Return [X, Y] of the center of cell containing provided text 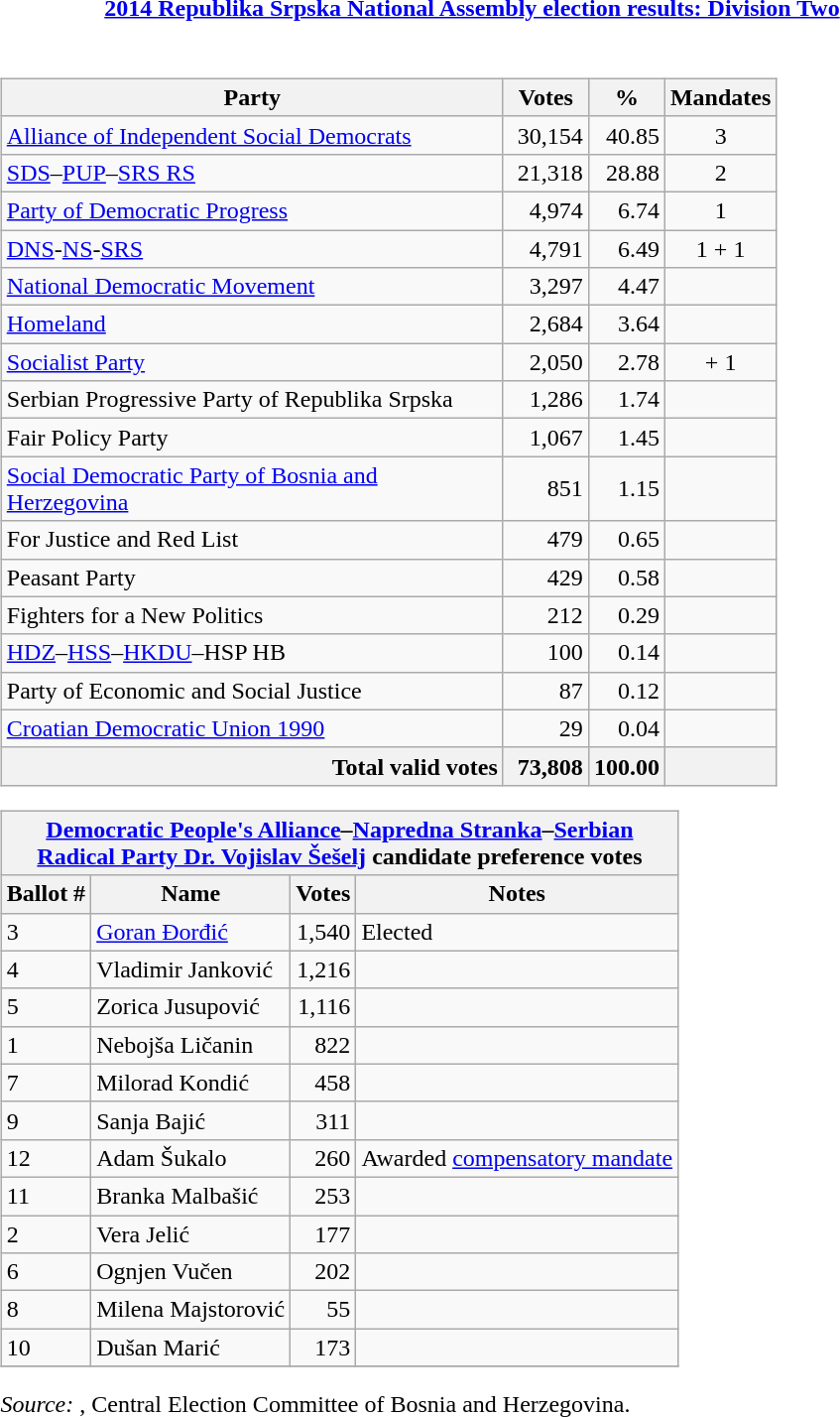
Serbian Progressive Party of Republika Srpska [252, 400]
Democratic People's Alliance–Napredna Stranka–Serbian Radical Party Dr. Vojislav Šešelj candidate preference votes [339, 843]
5 [46, 1007]
6.74 [627, 210]
9 [46, 1120]
0.58 [627, 578]
0.65 [627, 540]
Party of Democratic Progress [252, 210]
% [627, 97]
Croatian Democratic Union 1990 [252, 728]
1,286 [545, 400]
Milena Majstorović [190, 1310]
Vera Jelić [190, 1233]
Name [190, 894]
173 [323, 1348]
29 [545, 728]
30,154 [545, 135]
458 [323, 1083]
4,974 [545, 210]
1 + 1 [720, 249]
429 [545, 578]
Elected [518, 932]
212 [545, 615]
Zorica Jusupović [190, 1007]
Party [252, 97]
4.47 [627, 287]
HDZ–HSS–HKDU–HSP HB [252, 653]
Party of Economic and Social Justice [252, 691]
1,216 [323, 969]
1,540 [323, 932]
Mandates [720, 97]
311 [323, 1120]
DNS-NS-SRS [252, 249]
Goran Đorđić [190, 932]
1,067 [545, 438]
1.74 [627, 400]
0.29 [627, 615]
28.88 [627, 173]
1.15 [627, 488]
21,318 [545, 173]
Homeland [252, 324]
Alliance of Independent Social Democrats [252, 135]
1.45 [627, 438]
3,297 [545, 287]
Nebojša Ličanin [190, 1045]
SDS–PUP–SRS RS [252, 173]
0.14 [627, 653]
2,050 [545, 362]
Fighters for a New Politics [252, 615]
Total valid votes [252, 766]
10 [46, 1348]
12 [46, 1158]
253 [323, 1196]
100 [545, 653]
479 [545, 540]
For Justice and Red List [252, 540]
Awarded compensatory mandate [518, 1158]
Milorad Kondić [190, 1083]
822 [323, 1045]
Sanja Bajić [190, 1120]
3.64 [627, 324]
Peasant Party [252, 578]
4,791 [545, 249]
6 [46, 1272]
6.49 [627, 249]
0.04 [627, 728]
7 [46, 1083]
Notes [518, 894]
8 [46, 1310]
11 [46, 1196]
73,808 [545, 766]
Adam Šukalo [190, 1158]
Socialist Party [252, 362]
Dušan Marić [190, 1348]
Branka Malbašić [190, 1196]
260 [323, 1158]
+ 1 [720, 362]
100.00 [627, 766]
Ballot # [46, 894]
National Democratic Movement [252, 287]
Vladimir Janković [190, 969]
Fair Policy Party [252, 438]
0.12 [627, 691]
55 [323, 1310]
202 [323, 1272]
4 [46, 969]
2.78 [627, 362]
Social Democratic Party of Bosnia and Herzegovina [252, 488]
Ognjen Vučen [190, 1272]
851 [545, 488]
177 [323, 1233]
2,684 [545, 324]
40.85 [627, 135]
1,116 [323, 1007]
87 [545, 691]
